Search for the cell housing the specified text and yield its (X, Y) center coordinate. 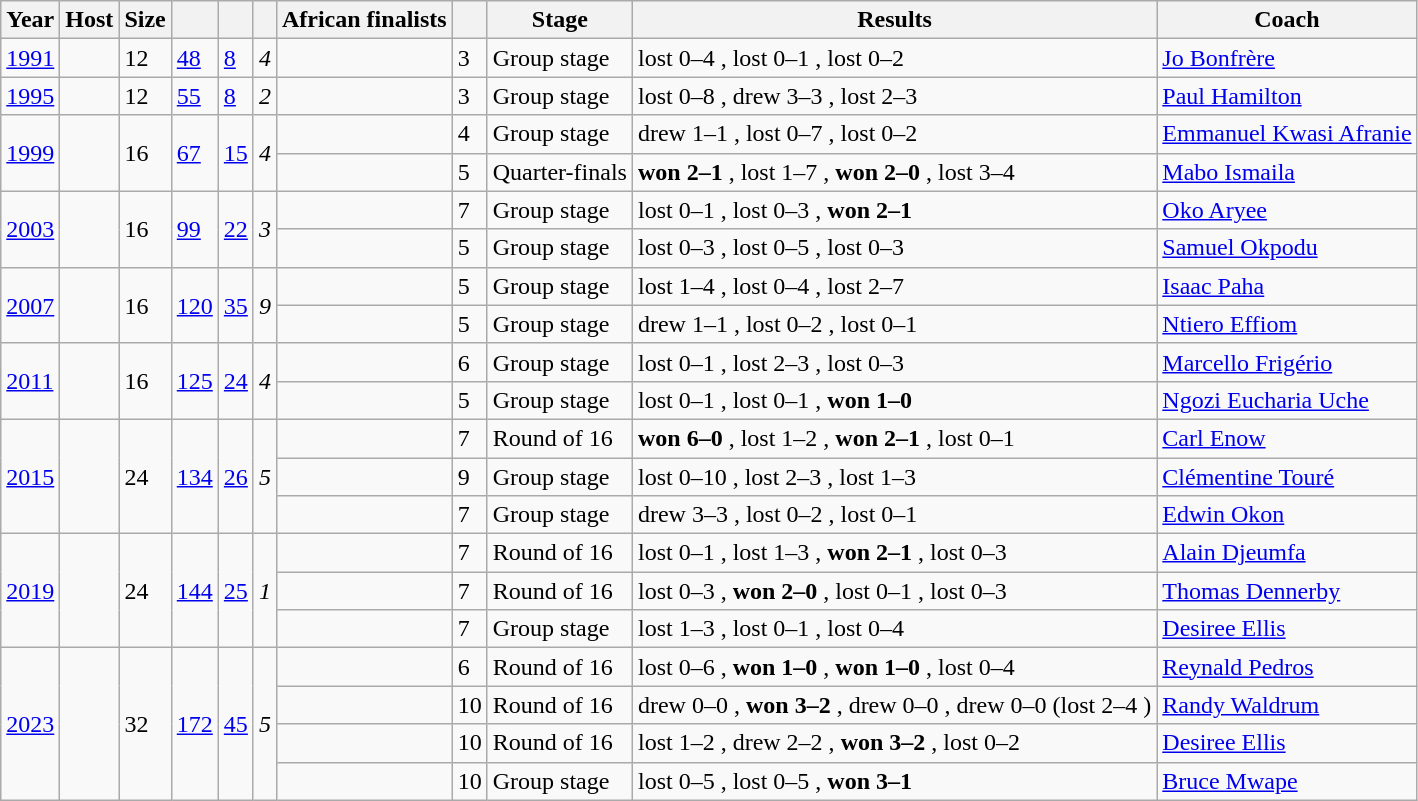
1 (264, 591)
15 (236, 153)
35 (236, 305)
Results (894, 20)
Carl Enow (1287, 438)
1995 (30, 96)
won 2–1 , lost 1–7 , won 2–0 , lost 3–4 (894, 172)
26 (236, 476)
144 (194, 591)
134 (194, 476)
lost 0–1 , lost 2–3 , lost 0–3 (894, 362)
lost 0–3 , won 2–0 , lost 0–1 , lost 0–3 (894, 591)
Isaac Paha (1287, 286)
67 (194, 153)
55 (194, 96)
Thomas Dennerby (1287, 591)
Quarter-finals (560, 172)
Emmanuel Kwasi Afranie (1287, 134)
2019 (30, 591)
25 (236, 591)
45 (236, 724)
Paul Hamilton (1287, 96)
drew 1–1 , lost 0–7 , lost 0–2 (894, 134)
Clémentine Touré (1287, 477)
lost 0–1 , lost 0–3 , won 2–1 (894, 210)
Samuel Okpodu (1287, 248)
lost 0–8 , drew 3–3 , lost 2–3 (894, 96)
Marcello Frigério (1287, 362)
22 (236, 229)
48 (194, 58)
Coach (1287, 20)
Ngozi Eucharia Uche (1287, 400)
Oko Aryee (1287, 210)
Reynald Pedros (1287, 667)
drew 0–0 , won 3–2 , drew 0–0 , drew 0–0 (lost 2–4 ) (894, 705)
lost 0–1 , lost 0–1 , won 1–0 (894, 400)
Stage (560, 20)
Host (90, 20)
lost 0–3 , lost 0–5 , lost 0–3 (894, 248)
Size (145, 20)
125 (194, 381)
lost 0–10 , lost 2–3 , lost 1–3 (894, 477)
Bruce Mwape (1287, 781)
won 6–0 , lost 1–2 , won 2–1 , lost 0–1 (894, 438)
1999 (30, 153)
2 (264, 96)
2007 (30, 305)
Randy Waldrum (1287, 705)
Year (30, 20)
2023 (30, 724)
Ntiero Effiom (1287, 324)
lost 1–4 , lost 0–4 , lost 2–7 (894, 286)
drew 3–3 , lost 0–2 , lost 0–1 (894, 515)
drew 1–1 , lost 0–2 , lost 0–1 (894, 324)
Edwin Okon (1287, 515)
African finalists (364, 20)
lost 0–4 , lost 0–1 , lost 0–2 (894, 58)
lost 1–2 , drew 2–2 , won 3–2 , lost 0–2 (894, 743)
2003 (30, 229)
32 (145, 724)
lost 0–6 , won 1–0 , won 1–0 , lost 0–4 (894, 667)
172 (194, 724)
Mabo Ismaila (1287, 172)
lost 0–1 , lost 1–3 , won 2–1 , lost 0–3 (894, 553)
120 (194, 305)
2011 (30, 381)
lost 0–5 , lost 0–5 , won 3–1 (894, 781)
Alain Djeumfa (1287, 553)
2015 (30, 476)
1991 (30, 58)
Jo Bonfrère (1287, 58)
lost 1–3 , lost 0–1 , lost 0–4 (894, 629)
99 (194, 229)
